Output the (X, Y) coordinate of the center of the cell containing the given text.  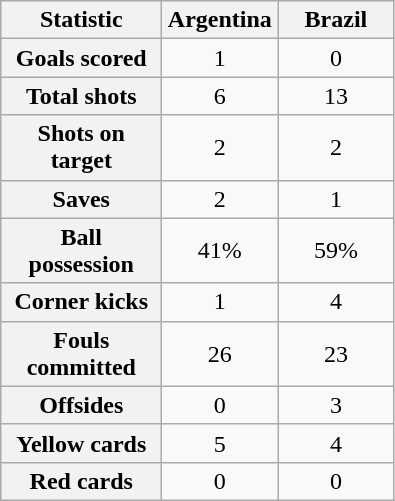
41% (220, 250)
Shots on target (82, 148)
Fouls committed (82, 354)
26 (220, 354)
5 (220, 443)
Corner kicks (82, 302)
6 (220, 96)
13 (336, 96)
Saves (82, 199)
Offsides (82, 405)
59% (336, 250)
Goals scored (82, 58)
Argentina (220, 20)
Ball possession (82, 250)
23 (336, 354)
Red cards (82, 481)
Total shots (82, 96)
Statistic (82, 20)
3 (336, 405)
Yellow cards (82, 443)
Brazil (336, 20)
